Locate the cell with the specified text and output its [X, Y] center coordinate. 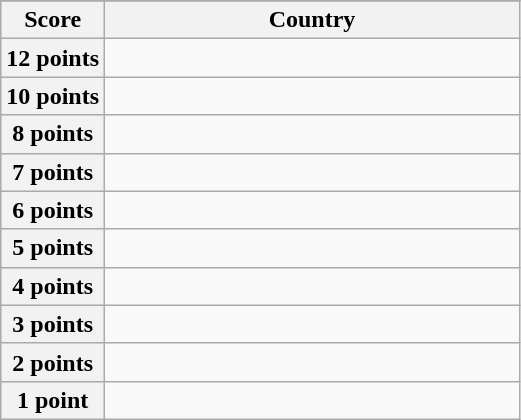
7 points [53, 172]
10 points [53, 96]
2 points [53, 362]
3 points [53, 324]
6 points [53, 210]
1 point [53, 400]
5 points [53, 248]
8 points [53, 134]
4 points [53, 286]
Score [53, 20]
12 points [53, 58]
Country [312, 20]
